Return the [X, Y] coordinate for the center point of the cell that contains the specified text.  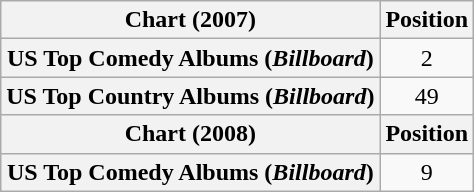
Chart (2007) [190, 20]
US Top Country Albums (Billboard) [190, 96]
2 [427, 58]
Chart (2008) [190, 134]
49 [427, 96]
9 [427, 172]
